Locate the cell with the specified text and output its (x, y) center coordinate. 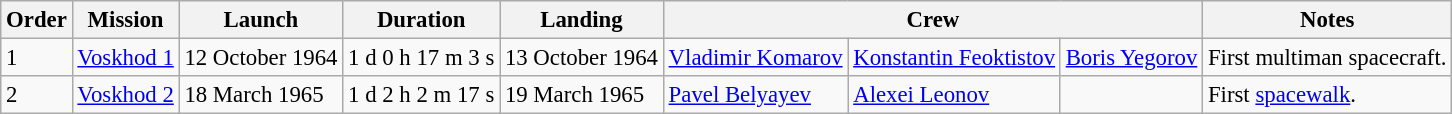
18 March 1965 (261, 95)
Pavel Belyayev (756, 95)
Konstantin Feoktistov (954, 58)
2 (36, 95)
Mission (126, 20)
12 October 1964 (261, 58)
Notes (1328, 20)
Duration (422, 20)
Boris Yegorov (1131, 58)
1 (36, 58)
1 d 2 h 2 m 17 s (422, 95)
Crew (932, 20)
Alexei Leonov (954, 95)
Launch (261, 20)
Landing (582, 20)
Voskhod 1 (126, 58)
13 October 1964 (582, 58)
19 March 1965 (582, 95)
Vladimir Komarov (756, 58)
First spacewalk. (1328, 95)
First multiman spacecraft. (1328, 58)
1 d 0 h 17 m 3 s (422, 58)
Voskhod 2 (126, 95)
Order (36, 20)
